Pinpoint the cell where the given text exists, returning its [x, y] midpoint coordinate. 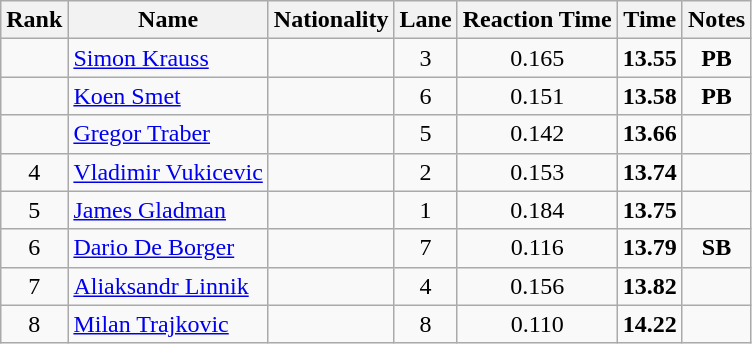
0.156 [537, 286]
0.151 [537, 96]
Vladimir Vukicevic [168, 172]
1 [426, 210]
14.22 [650, 324]
Dario De Borger [168, 248]
James Gladman [168, 210]
Milan Trajkovic [168, 324]
Notes [716, 20]
Simon Krauss [168, 58]
Time [650, 20]
13.75 [650, 210]
13.66 [650, 134]
13.74 [650, 172]
0.142 [537, 134]
Nationality [331, 20]
3 [426, 58]
Aliaksandr Linnik [168, 286]
0.110 [537, 324]
13.79 [650, 248]
0.165 [537, 58]
SB [716, 248]
Reaction Time [537, 20]
0.153 [537, 172]
Rank [34, 20]
13.58 [650, 96]
Name [168, 20]
Lane [426, 20]
Koen Smet [168, 96]
0.116 [537, 248]
13.82 [650, 286]
2 [426, 172]
13.55 [650, 58]
0.184 [537, 210]
Gregor Traber [168, 134]
